Scan for the cell matching the given text and deliver its [x, y] coordinate at center. 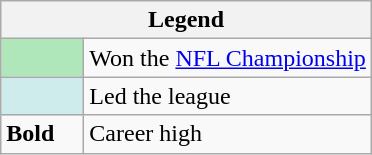
Won the NFL Championship [228, 58]
Bold [42, 134]
Led the league [228, 96]
Legend [186, 20]
Career high [228, 134]
